Output the (X, Y) coordinate of the center of the cell containing the given text.  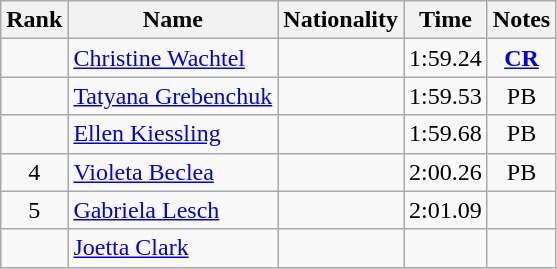
2:00.26 (446, 172)
4 (34, 172)
Violeta Beclea (173, 172)
Rank (34, 20)
2:01.09 (446, 210)
1:59.53 (446, 96)
Joetta Clark (173, 248)
1:59.24 (446, 58)
Gabriela Lesch (173, 210)
Tatyana Grebenchuk (173, 96)
Name (173, 20)
CR (521, 58)
5 (34, 210)
Nationality (341, 20)
Ellen Kiessling (173, 134)
Notes (521, 20)
Time (446, 20)
Christine Wachtel (173, 58)
1:59.68 (446, 134)
